Determine the [x, y] coordinate at the center of the cell enclosing the given text.  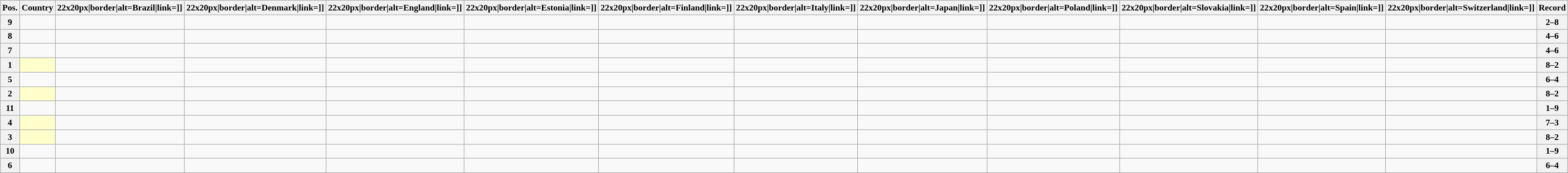
11 [10, 108]
22x20px|border|alt=England|link=]] [395, 8]
1 [10, 65]
22x20px|border|alt=Italy|link=]] [796, 8]
7–3 [1552, 123]
22x20px|border|alt=Spain|link=]] [1322, 8]
9 [10, 22]
2 [10, 94]
22x20px|border|alt=Estonia|link=]] [531, 8]
22x20px|border|alt=Finland|link=]] [666, 8]
Country [38, 8]
4 [10, 123]
22x20px|border|alt=Japan|link=]] [922, 8]
22x20px|border|alt=Slovakia|link=]] [1189, 8]
Record [1552, 8]
6 [10, 166]
3 [10, 137]
2–8 [1552, 22]
7 [10, 51]
22x20px|border|alt=Poland|link=]] [1053, 8]
22x20px|border|alt=Denmark|link=]] [255, 8]
10 [10, 151]
Pos. [10, 8]
22x20px|border|alt=Switzerland|link=]] [1461, 8]
5 [10, 79]
8 [10, 36]
22x20px|border|alt=Brazil|link=]] [120, 8]
